Determine the [x, y] coordinate at the center of the cell enclosing the given text.  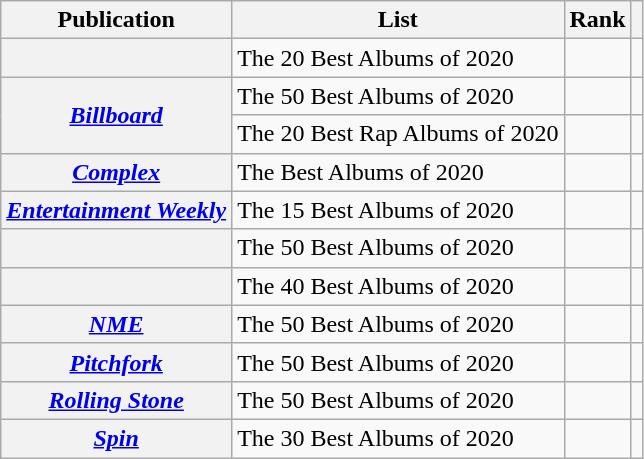
Billboard [116, 115]
The 40 Best Albums of 2020 [398, 286]
The 30 Best Albums of 2020 [398, 438]
The 20 Best Albums of 2020 [398, 58]
Complex [116, 172]
Rolling Stone [116, 400]
Publication [116, 20]
Entertainment Weekly [116, 210]
Spin [116, 438]
Rank [598, 20]
The Best Albums of 2020 [398, 172]
List [398, 20]
The 15 Best Albums of 2020 [398, 210]
NME [116, 324]
Pitchfork [116, 362]
The 20 Best Rap Albums of 2020 [398, 134]
